Find where the given text appears and provide that cell's center as (x, y) coordinate. 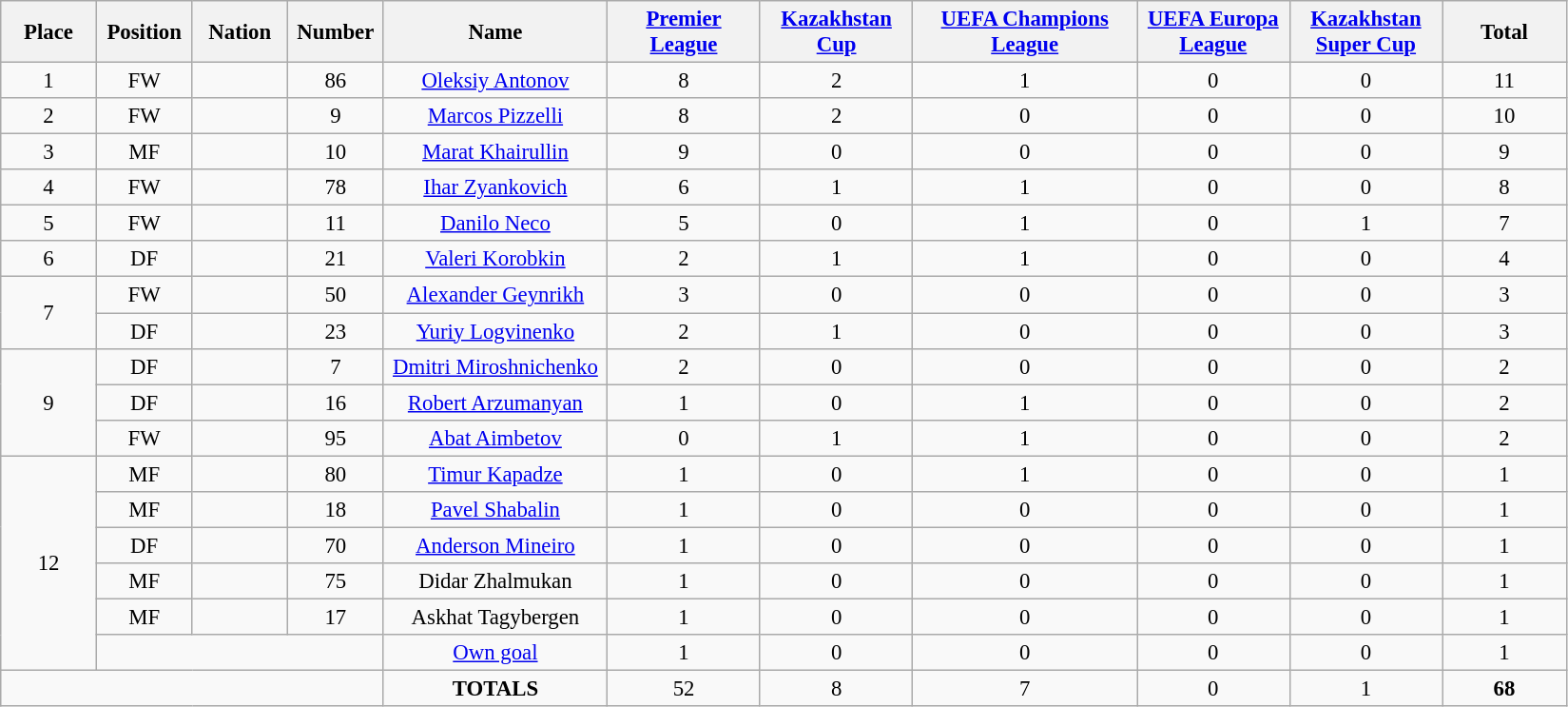
18 (337, 510)
Pavel Shabalin (495, 510)
50 (337, 295)
Timur Kapadze (495, 474)
Place (49, 32)
12 (49, 563)
95 (337, 438)
78 (337, 187)
UEFA Europa League (1213, 32)
21 (337, 260)
Own goal (495, 653)
Anderson Mineiro (495, 545)
Nation (240, 32)
Oleksiy Antonov (495, 81)
Marat Khairullin (495, 152)
Robert Arzumanyan (495, 403)
Askhat Tagybergen (495, 617)
Number (337, 32)
23 (337, 331)
Didar Zhalmukan (495, 581)
Premier League (685, 32)
Name (495, 32)
52 (685, 689)
TOTALS (495, 689)
17 (337, 617)
Ihar Zyankovich (495, 187)
Kazakhstan Cup (837, 32)
Valeri Korobkin (495, 260)
UEFA Champions League (1025, 32)
70 (337, 545)
Dmitri Miroshnichenko (495, 366)
Abat Aimbetov (495, 438)
Total (1504, 32)
86 (337, 81)
80 (337, 474)
Yuriy Logvinenko (495, 331)
68 (1504, 689)
Marcos Pizzelli (495, 116)
Kazakhstan Super Cup (1365, 32)
Alexander Geynrikh (495, 295)
Danilo Neco (495, 224)
75 (337, 581)
16 (337, 403)
Position (145, 32)
